From the cell containing the given text, extract its center point as [x, y] coordinate. 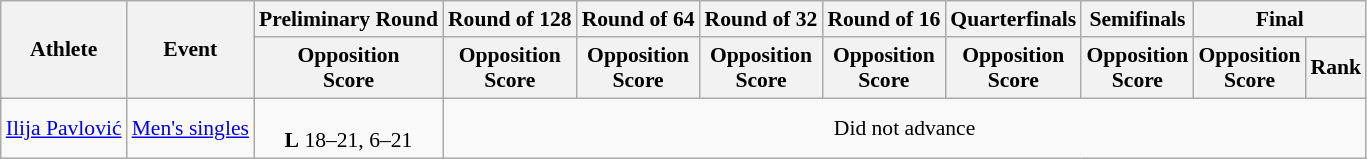
Preliminary Round [348, 19]
Round of 64 [638, 19]
Semifinals [1137, 19]
Final [1280, 19]
Rank [1336, 68]
Athlete [64, 50]
L 18–21, 6–21 [348, 128]
Men's singles [190, 128]
Quarterfinals [1013, 19]
Did not advance [904, 128]
Round of 128 [510, 19]
Ilija Pavlović [64, 128]
Event [190, 50]
Round of 32 [762, 19]
Round of 16 [884, 19]
